Return the [X, Y] coordinate for the center point of the cell that contains the specified text.  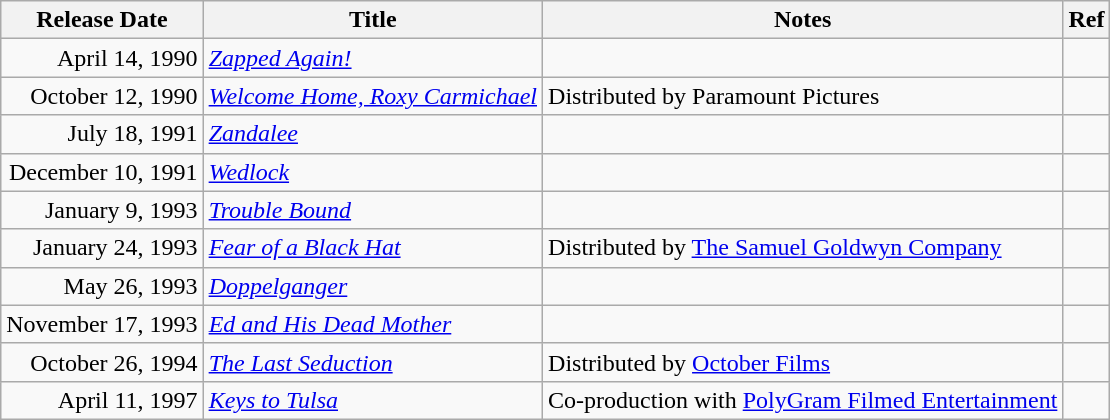
Ref [1086, 20]
Zandalee [372, 134]
Doppelganger [372, 286]
Ed and His Dead Mother [372, 324]
January 24, 1993 [102, 248]
Co-production with PolyGram Filmed Entertainment [803, 400]
November 17, 1993 [102, 324]
Release Date [102, 20]
April 11, 1997 [102, 400]
April 14, 1990 [102, 58]
Distributed by The Samuel Goldwyn Company [803, 248]
The Last Seduction [372, 362]
Trouble Bound [372, 210]
Welcome Home, Roxy Carmichael [372, 96]
Keys to Tulsa [372, 400]
Fear of a Black Hat [372, 248]
October 12, 1990 [102, 96]
July 18, 1991 [102, 134]
Distributed by October Films [803, 362]
December 10, 1991 [102, 172]
Title [372, 20]
Zapped Again! [372, 58]
Wedlock [372, 172]
May 26, 1993 [102, 286]
Notes [803, 20]
October 26, 1994 [102, 362]
Distributed by Paramount Pictures [803, 96]
January 9, 1993 [102, 210]
